For the text-containing cell, return its midpoint in [x, y] coordinate format. 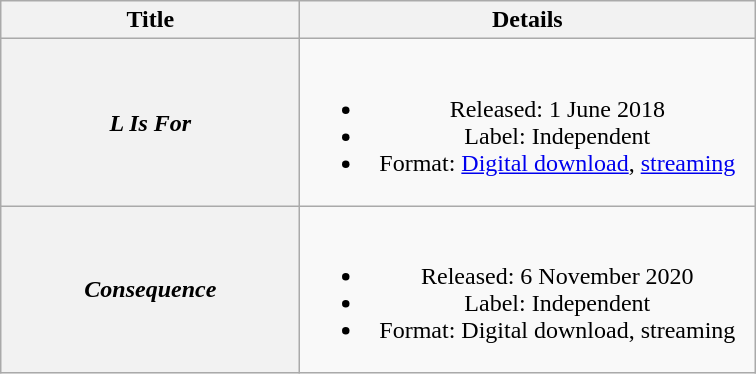
Details [528, 20]
Released: 6 November 2020Label: IndependentFormat: Digital download, streaming [528, 290]
Consequence [150, 290]
L Is For [150, 122]
Released: 1 June 2018Label: IndependentFormat: Digital download, streaming [528, 122]
Title [150, 20]
